Capture the cell that displays the provided text and extract its [X, Y] central coordinate. 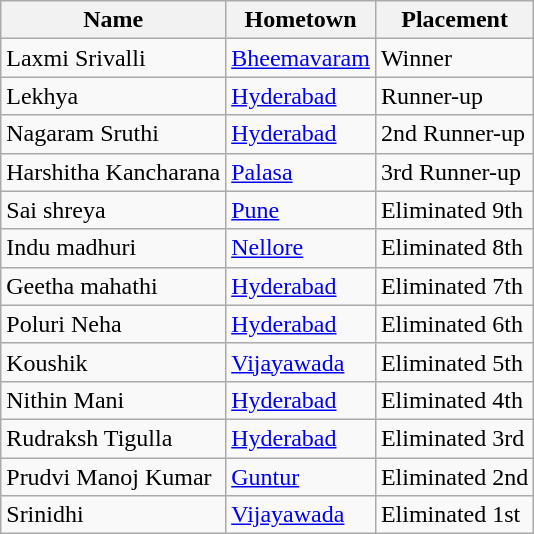
Winner [454, 58]
Eliminated 2nd [454, 477]
Lekhya [114, 96]
Nagaram Sruthi [114, 134]
Sai shreya [114, 210]
Palasa [301, 172]
Geetha mahathi [114, 286]
Eliminated 4th [454, 400]
Eliminated 7th [454, 286]
Nellore [301, 248]
Bheemavaram [301, 58]
Harshitha Kancharana [114, 172]
Nithin Mani [114, 400]
Hometown [301, 20]
Eliminated 6th [454, 324]
Poluri Neha [114, 324]
Laxmi Srivalli [114, 58]
Srinidhi [114, 515]
Rudraksh Tigulla [114, 438]
Eliminated 1st [454, 515]
Eliminated 8th [454, 248]
Indu madhuri [114, 248]
3rd Runner-up [454, 172]
Eliminated 9th [454, 210]
2nd Runner-up [454, 134]
Prudvi Manoj Kumar [114, 477]
Placement [454, 20]
Koushik [114, 362]
Eliminated 5th [454, 362]
Name [114, 20]
Eliminated 3rd [454, 438]
Runner-up [454, 96]
Guntur [301, 477]
Pune [301, 210]
